Extract the [x, y] coordinate from the center of the cell holding the provided text.  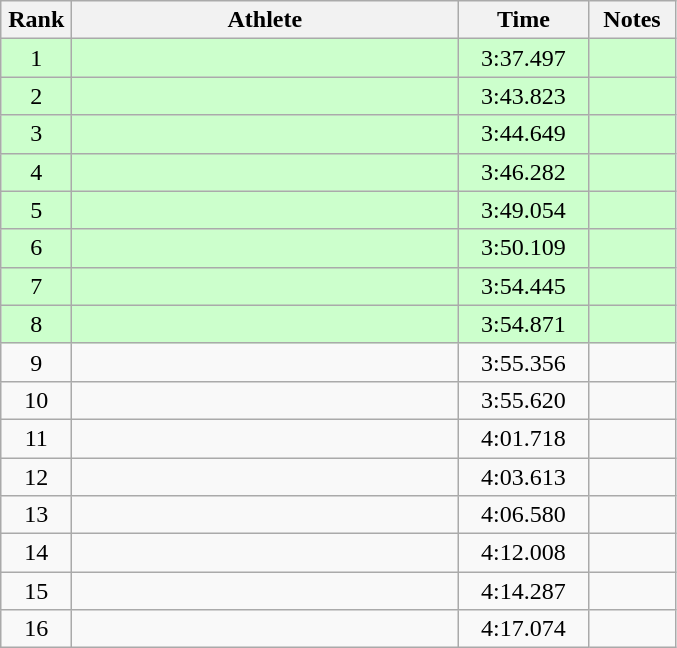
Rank [36, 20]
5 [36, 210]
3:37.497 [524, 58]
9 [36, 362]
12 [36, 477]
Athlete [265, 20]
3:55.620 [524, 400]
3:44.649 [524, 134]
16 [36, 629]
4:03.613 [524, 477]
15 [36, 591]
4:14.287 [524, 591]
4:12.008 [524, 553]
3 [36, 134]
4:17.074 [524, 629]
2 [36, 96]
3:46.282 [524, 172]
13 [36, 515]
4:01.718 [524, 438]
1 [36, 58]
3:55.356 [524, 362]
3:54.871 [524, 324]
3:43.823 [524, 96]
8 [36, 324]
3:50.109 [524, 248]
6 [36, 248]
Notes [632, 20]
4:06.580 [524, 515]
3:54.445 [524, 286]
7 [36, 286]
Time [524, 20]
3:49.054 [524, 210]
11 [36, 438]
14 [36, 553]
10 [36, 400]
4 [36, 172]
